Scan for the cell matching the given text and deliver its (X, Y) coordinate at center. 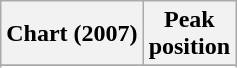
Peakposition (189, 34)
Chart (2007) (72, 34)
